Output the [x, y] coordinate of the center of the cell containing the given text.  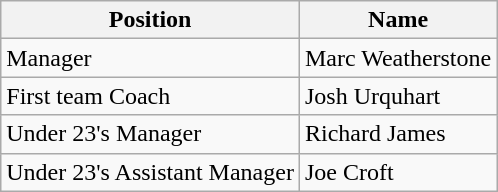
First team Coach [150, 96]
Under 23's Manager [150, 134]
Joe Croft [398, 172]
Marc Weatherstone [398, 58]
Name [398, 20]
Josh Urquhart [398, 96]
Position [150, 20]
Richard James [398, 134]
Manager [150, 58]
Under 23's Assistant Manager [150, 172]
